From the cell containing the given text, extract its center point as (x, y) coordinate. 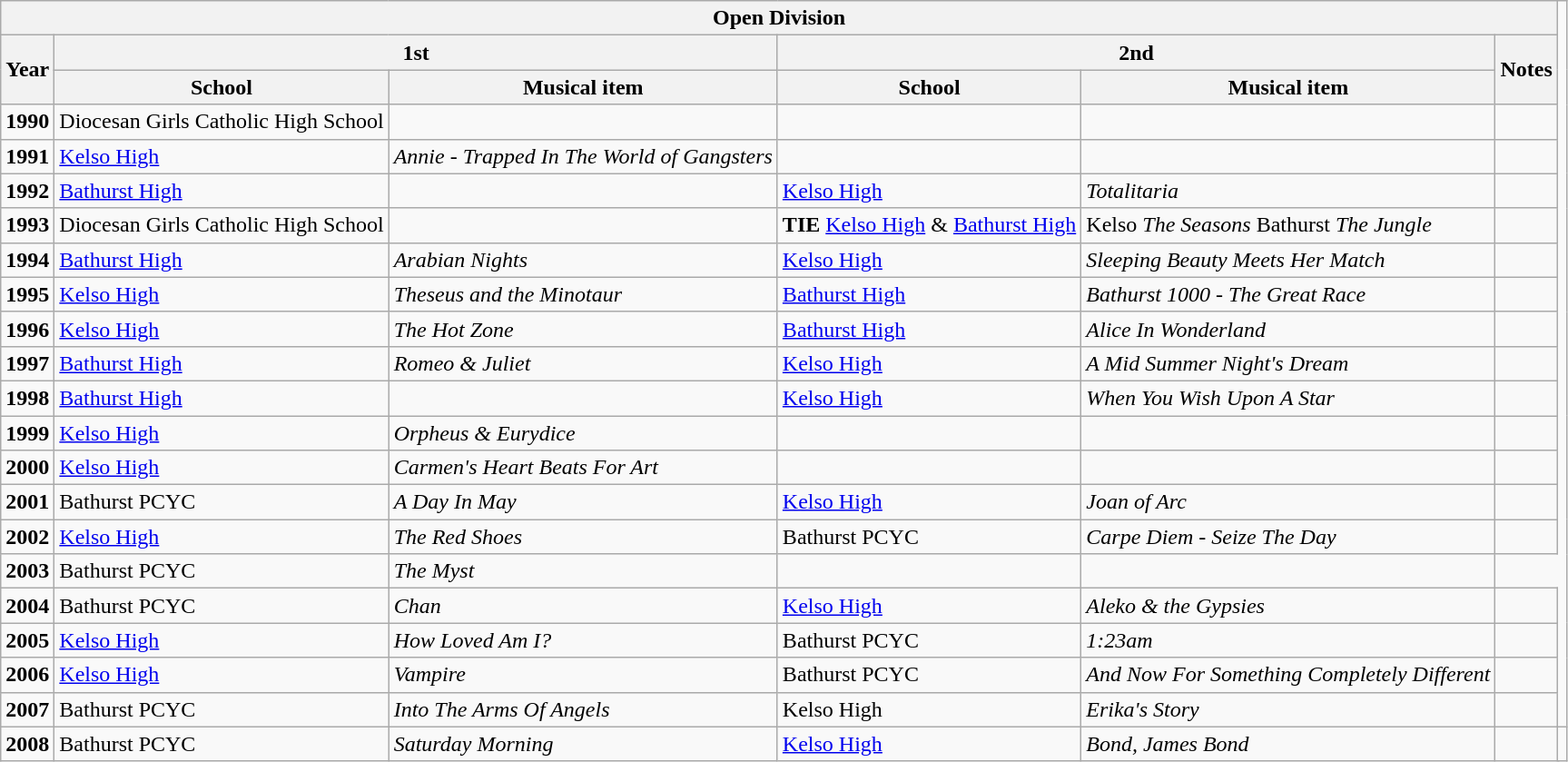
TIE Kelso High & Bathurst High (929, 225)
2001 (27, 502)
Totalitaria (1288, 191)
1997 (27, 363)
2002 (27, 537)
Romeo & Juliet (583, 363)
And Now For Something Completely Different (1288, 675)
Joan of Arc (1288, 502)
1996 (27, 329)
Orpheus & Eurydice (583, 433)
Open Division (779, 18)
2003 (27, 571)
A Day In May (583, 502)
Chan (583, 606)
1:23am (1288, 640)
Into The Arms Of Angels (583, 709)
1990 (27, 122)
1st (416, 53)
Notes (1526, 70)
1992 (27, 191)
How Loved Am I? (583, 640)
1993 (27, 225)
Erika's Story (1288, 709)
2005 (27, 640)
Bathurst 1000 - The Great Race (1288, 294)
Alice In Wonderland (1288, 329)
1994 (27, 260)
1995 (27, 294)
Annie - Trapped In The World of Gangsters (583, 156)
2000 (27, 468)
When You Wish Upon A Star (1288, 398)
1999 (27, 433)
Aleko & the Gypsies (1288, 606)
Carpe Diem - Seize The Day (1288, 537)
2008 (27, 744)
Arabian Nights (583, 260)
Kelso The Seasons Bathurst The Jungle (1288, 225)
A Mid Summer Night's Dream (1288, 363)
Bond, James Bond (1288, 744)
Saturday Morning (583, 744)
1998 (27, 398)
Carmen's Heart Beats For Art (583, 468)
1991 (27, 156)
The Red Shoes (583, 537)
The Myst (583, 571)
Theseus and the Minotaur (583, 294)
2007 (27, 709)
2nd (1137, 53)
2006 (27, 675)
2004 (27, 606)
Year (27, 70)
Sleeping Beauty Meets Her Match (1288, 260)
Vampire (583, 675)
The Hot Zone (583, 329)
